Return the [x, y] coordinate for the center point of the cell that contains the specified text.  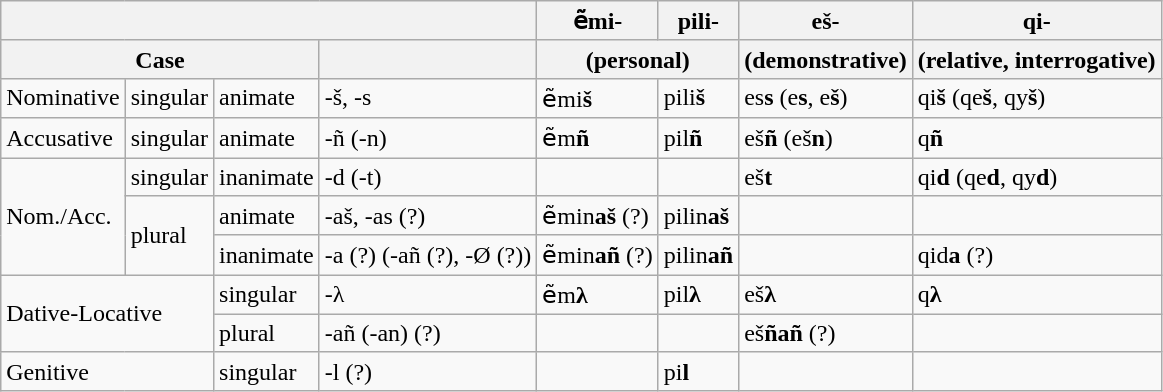
Genitive [108, 371]
ešt [826, 177]
-l (?) [428, 371]
pil [698, 371]
ẽmiš [598, 98]
-a (?) (-añ (?), -Ø (?)) [428, 255]
pilinañ [698, 255]
qλ [1036, 295]
qiš (qeš, qyš) [1036, 98]
qi- [1036, 21]
Nominative [63, 98]
(personal) [638, 59]
-d (-t) [428, 177]
-ñ (-n) [428, 138]
-añ (-an) (?) [428, 333]
ẽminañ (?) [598, 255]
ess (es, eš) [826, 98]
qñ [1036, 138]
-aš, -as (?) [428, 216]
qida (?) [1036, 255]
qid (qed, qyd) [1036, 177]
Dative-Locative [108, 314]
pilñ [698, 138]
pilinaš [698, 216]
ẽmñ [598, 138]
-λ [428, 295]
-š, -s [428, 98]
ẽmλ [598, 295]
ẽmi- [598, 21]
pili- [698, 21]
Nom./Acc. [63, 216]
pilλ [698, 295]
piliš [698, 98]
ešñañ (?) [826, 333]
Case [160, 59]
ešλ [826, 295]
eš- [826, 21]
ešñ (ešn) [826, 138]
ẽminaš (?) [598, 216]
(relative, interrogative) [1036, 59]
(demonstrative) [826, 59]
Accusative [63, 138]
